Identify which cell holds the provided text, then report its [X, Y] central coordinate. 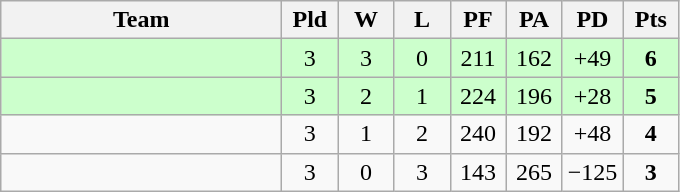
211 [478, 58]
224 [478, 96]
L [422, 20]
Pts [651, 20]
+28 [592, 96]
PA [534, 20]
192 [534, 134]
196 [534, 96]
W [366, 20]
Team [142, 20]
4 [651, 134]
PF [478, 20]
5 [651, 96]
143 [478, 172]
PD [592, 20]
6 [651, 58]
−125 [592, 172]
162 [534, 58]
+48 [592, 134]
+49 [592, 58]
Pld [310, 20]
265 [534, 172]
240 [478, 134]
